Find where the given text appears and provide that cell's center as [x, y] coordinate. 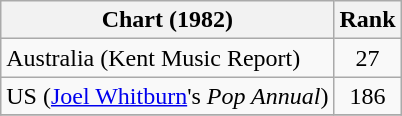
186 [368, 96]
US (Joel Whitburn's Pop Annual) [168, 96]
Australia (Kent Music Report) [168, 58]
Chart (1982) [168, 20]
Rank [368, 20]
27 [368, 58]
